Find where the given text appears and provide that cell's center as (x, y) coordinate. 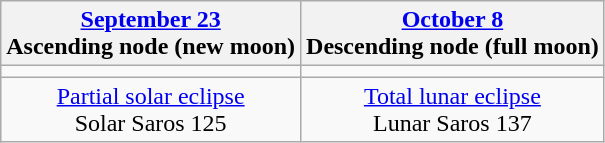
Partial solar eclipseSolar Saros 125 (151, 110)
October 8Descending node (full moon) (453, 34)
Total lunar eclipseLunar Saros 137 (453, 110)
September 23Ascending node (new moon) (151, 34)
